Extract the [X, Y] coordinate from the center of the cell holding the provided text.  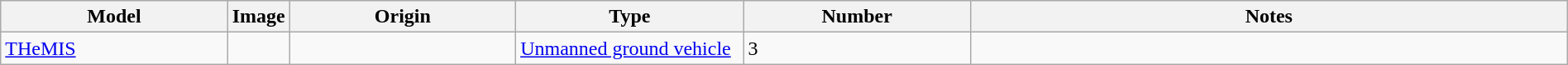
Origin [402, 17]
Model [114, 17]
Number [857, 17]
3 [857, 48]
Notes [1269, 17]
Image [258, 17]
THeMIS [114, 48]
Type [630, 17]
Unmanned ground vehicle [630, 48]
